Search for the cell housing the specified text and yield its [X, Y] center coordinate. 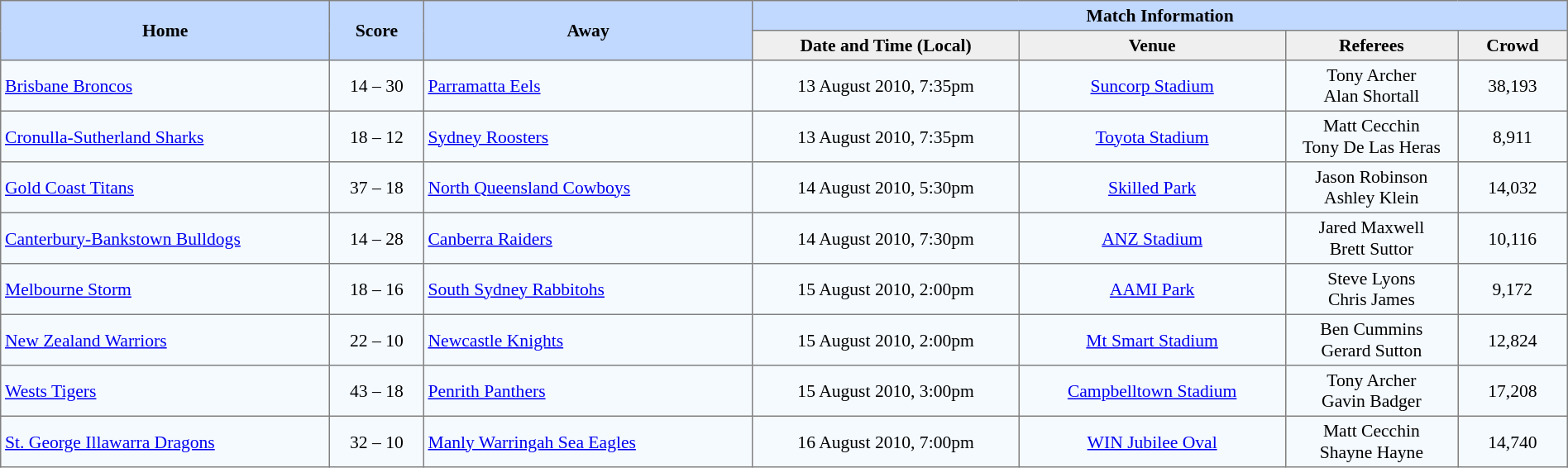
South Sydney Rabbitohs [588, 289]
Penrith Panthers [588, 391]
Date and Time (Local) [886, 45]
Referees [1371, 45]
Brisbane Broncos [165, 86]
14 – 30 [377, 86]
Tony ArcherAlan Shortall [1371, 86]
St. George Illawarra Dragons [165, 442]
Matt CecchinTony De Las Heras [1371, 136]
Steve LyonsChris James [1371, 289]
10,116 [1513, 238]
Tony ArcherGavin Badger [1371, 391]
18 – 16 [377, 289]
38,193 [1513, 86]
14 August 2010, 5:30pm [886, 188]
Sydney Roosters [588, 136]
43 – 18 [377, 391]
Canterbury-Bankstown Bulldogs [165, 238]
North Queensland Cowboys [588, 188]
8,911 [1513, 136]
17,208 [1513, 391]
Away [588, 31]
14 – 28 [377, 238]
Toyota Stadium [1152, 136]
Gold Coast Titans [165, 188]
32 – 10 [377, 442]
Suncorp Stadium [1152, 86]
Jason RobinsonAshley Klein [1371, 188]
WIN Jubilee Oval [1152, 442]
9,172 [1513, 289]
Match Information [1159, 16]
ANZ Stadium [1152, 238]
14,740 [1513, 442]
Skilled Park [1152, 188]
Score [377, 31]
Cronulla-Sutherland Sharks [165, 136]
New Zealand Warriors [165, 340]
Crowd [1513, 45]
Manly Warringah Sea Eagles [588, 442]
AAMI Park [1152, 289]
Ben CumminsGerard Sutton [1371, 340]
18 – 12 [377, 136]
22 – 10 [377, 340]
Melbourne Storm [165, 289]
16 August 2010, 7:00pm [886, 442]
14 August 2010, 7:30pm [886, 238]
Home [165, 31]
Parramatta Eels [588, 86]
14,032 [1513, 188]
15 August 2010, 3:00pm [886, 391]
Jared MaxwellBrett Suttor [1371, 238]
Matt CecchinShayne Hayne [1371, 442]
Campbelltown Stadium [1152, 391]
Venue [1152, 45]
Wests Tigers [165, 391]
37 – 18 [377, 188]
Newcastle Knights [588, 340]
Canberra Raiders [588, 238]
12,824 [1513, 340]
Mt Smart Stadium [1152, 340]
